Find where the given text appears and provide that cell's center as (x, y) coordinate. 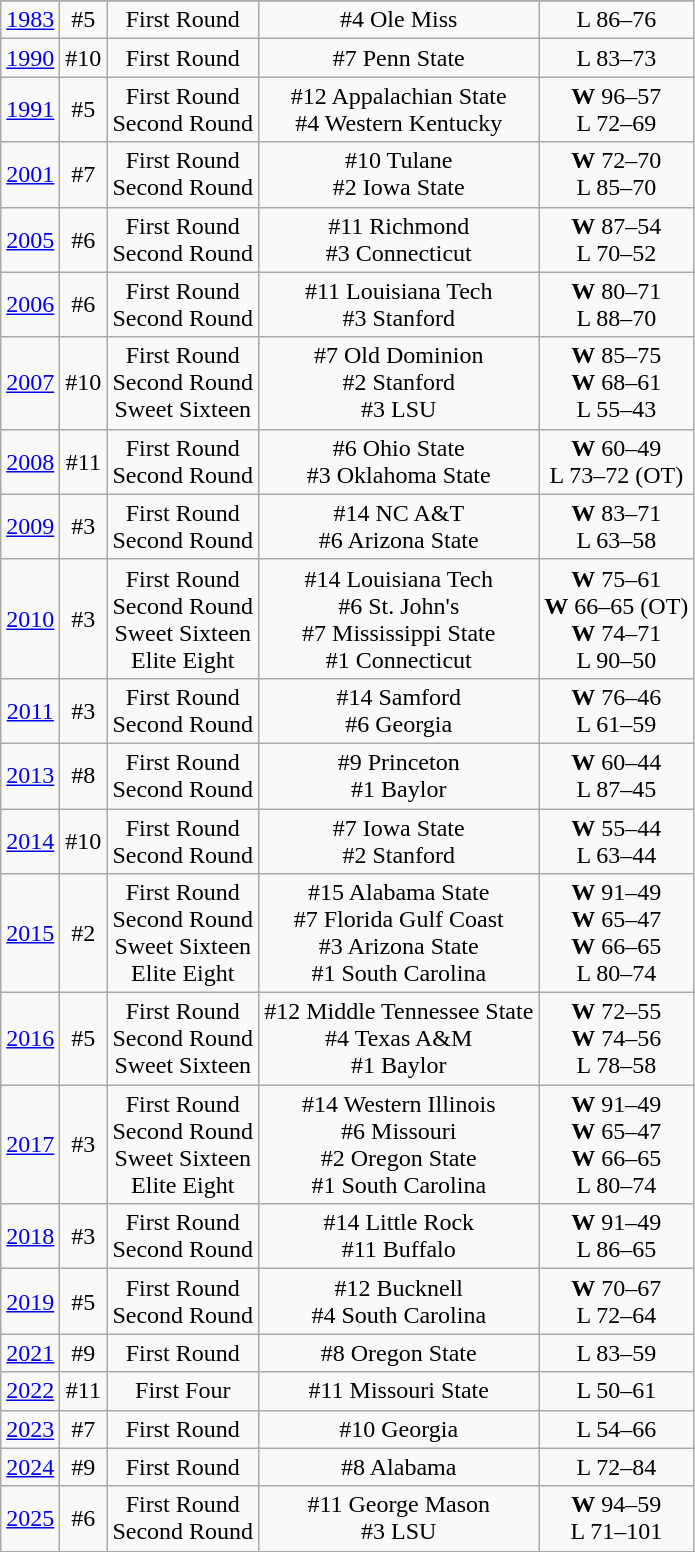
W 87–54L 70–52 (616, 240)
#14 NC A&T#6 Arizona State (399, 526)
2001 (30, 174)
#8 Oregon State (399, 1353)
W 76–46L 61–59 (616, 710)
2021 (30, 1353)
#10 Tulane#2 Iowa State (399, 174)
#14 Western Illinois#6 Missouri#2 Oregon State#1 South Carolina (399, 1144)
#15 Alabama State#7 Florida Gulf Coast#3 Arizona State#1 South Carolina (399, 934)
#4 Ole Miss (399, 20)
1991 (30, 110)
W 94–59L 71–101 (616, 1518)
#8 (84, 776)
W 72–70L 85–70 (616, 174)
#9 Princeton#1 Baylor (399, 776)
W 72–55W 74–56L 78–58 (616, 1039)
W 83–71L 63–58 (616, 526)
W 70–67L 72–64 (616, 1302)
2015 (30, 934)
#8 Alabama (399, 1467)
W 55–44L 63–44 (616, 840)
2007 (30, 383)
W 75–61W 66–65 (OT)W 74–71L 90–50 (616, 618)
#12 Middle Tennessee State#4 Texas A&M#1 Baylor (399, 1039)
#14 Samford#6 Georgia (399, 710)
W 80–71L 88–70 (616, 304)
L 83–59 (616, 1353)
#11 Louisiana Tech#3 Stanford (399, 304)
2006 (30, 304)
W 85–75W 68–61L 55–43 (616, 383)
#2 (84, 934)
#7 Iowa State#2 Stanford (399, 840)
W 60–49L 73–72 (OT) (616, 462)
2016 (30, 1039)
2010 (30, 618)
2013 (30, 776)
#6 Ohio State#3 Oklahoma State (399, 462)
#14 Little Rock#11 Buffalo (399, 1236)
2023 (30, 1429)
2009 (30, 526)
#7 Old Dominion#2 Stanford#3 LSU (399, 383)
2005 (30, 240)
W 96–57L 72–69 (616, 110)
W 60–44L 87–45 (616, 776)
2024 (30, 1467)
2025 (30, 1518)
W 91–49L 86–65 (616, 1236)
2018 (30, 1236)
1990 (30, 58)
2019 (30, 1302)
2008 (30, 462)
L 50–61 (616, 1391)
L 83–73 (616, 58)
#11 Richmond#3 Connecticut (399, 240)
1983 (30, 20)
#14 Louisiana Tech#6 St. John's#7 Mississippi State#1 Connecticut (399, 618)
#7 Penn State (399, 58)
L 72–84 (616, 1467)
#11 George Mason#3 LSU (399, 1518)
2011 (30, 710)
2014 (30, 840)
#12 Bucknell#4 South Carolina (399, 1302)
2017 (30, 1144)
L 86–76 (616, 20)
#11 Missouri State (399, 1391)
L 54–66 (616, 1429)
#12 Appalachian State#4 Western Kentucky (399, 110)
2022 (30, 1391)
First Four (183, 1391)
#10 Georgia (399, 1429)
